Search for the cell housing the specified text and yield its (X, Y) center coordinate. 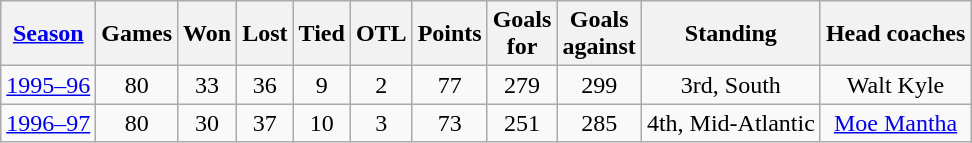
30 (208, 123)
2 (381, 85)
Points (450, 34)
251 (522, 123)
Games (137, 34)
Won (208, 34)
279 (522, 85)
285 (599, 123)
Goalsfor (522, 34)
Season (48, 34)
3 (381, 123)
77 (450, 85)
299 (599, 85)
10 (322, 123)
Tied (322, 34)
4th, Mid-Atlantic (730, 123)
33 (208, 85)
Moe Mantha (895, 123)
Standing (730, 34)
Goalsagainst (599, 34)
Head coaches (895, 34)
37 (265, 123)
1996–97 (48, 123)
1995–96 (48, 85)
Walt Kyle (895, 85)
OTL (381, 34)
9 (322, 85)
3rd, South (730, 85)
73 (450, 123)
36 (265, 85)
Lost (265, 34)
